Search for the cell housing the specified text and yield its [X, Y] center coordinate. 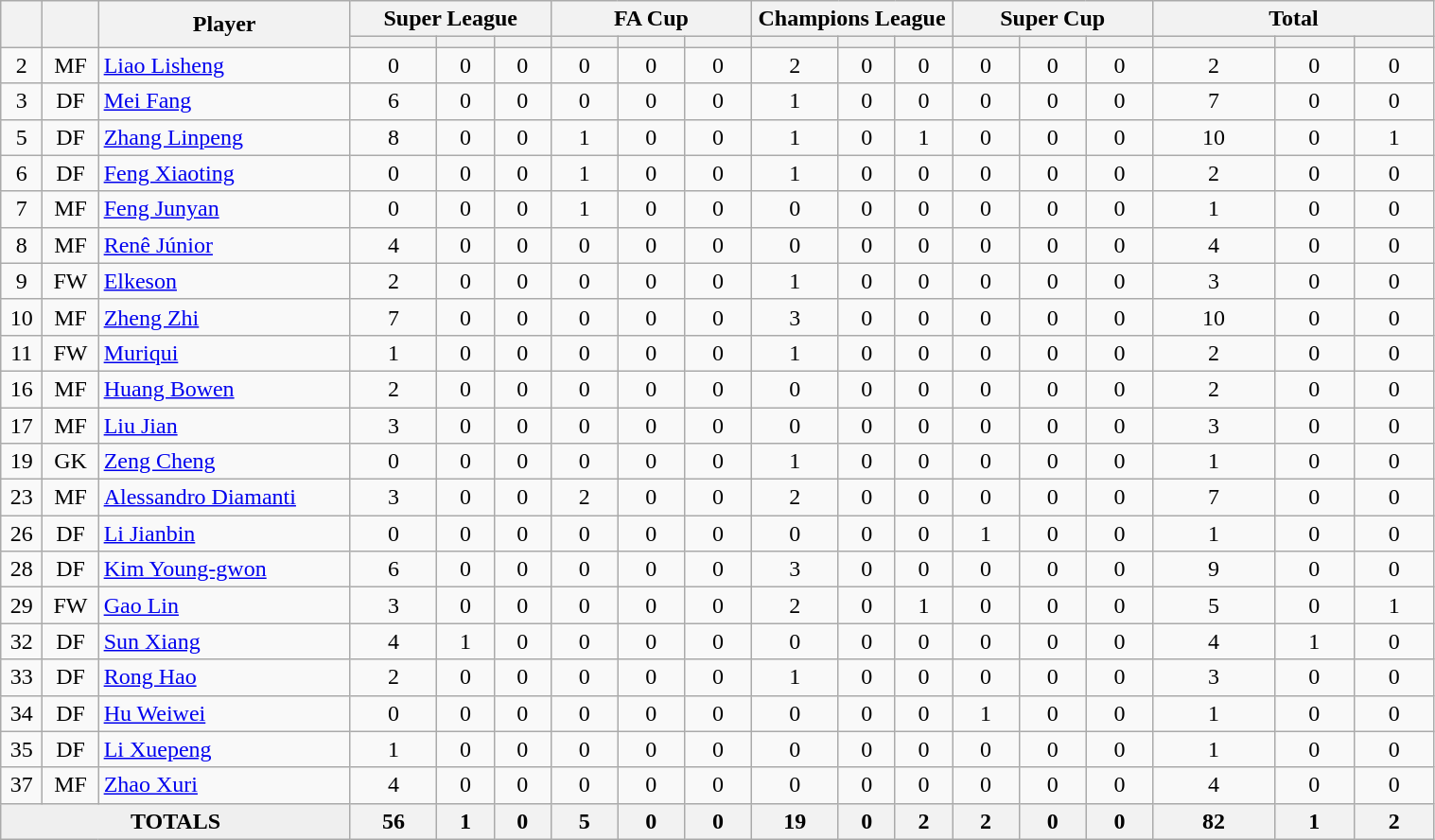
17 [22, 425]
34 [22, 713]
Super Cup [1053, 19]
Rong Hao [224, 677]
Hu Weiwei [224, 713]
Gao Lin [224, 605]
Zeng Cheng [224, 462]
Kim Young-gwon [224, 569]
16 [22, 389]
FA Cup [651, 19]
Player [224, 25]
Mei Fang [224, 101]
56 [394, 821]
Sun Xiang [224, 641]
Elkeson [224, 281]
29 [22, 605]
Liao Lisheng [224, 65]
26 [22, 534]
11 [22, 353]
82 [1214, 821]
37 [22, 785]
23 [22, 498]
Feng Xiaoting [224, 173]
Total [1294, 19]
Feng Junyan [224, 209]
GK [70, 462]
Huang Bowen [224, 389]
33 [22, 677]
TOTALS [176, 821]
Liu Jian [224, 425]
Muriqui [224, 353]
Zheng Zhi [224, 317]
Alessandro Diamanti [224, 498]
35 [22, 749]
Super League [450, 19]
Champions League [851, 19]
28 [22, 569]
Li Xuepeng [224, 749]
Zhao Xuri [224, 785]
32 [22, 641]
Zhang Linpeng [224, 137]
Li Jianbin [224, 534]
Renê Júnior [224, 245]
